Return the [X, Y] coordinate for the center point of the cell that contains the specified text.  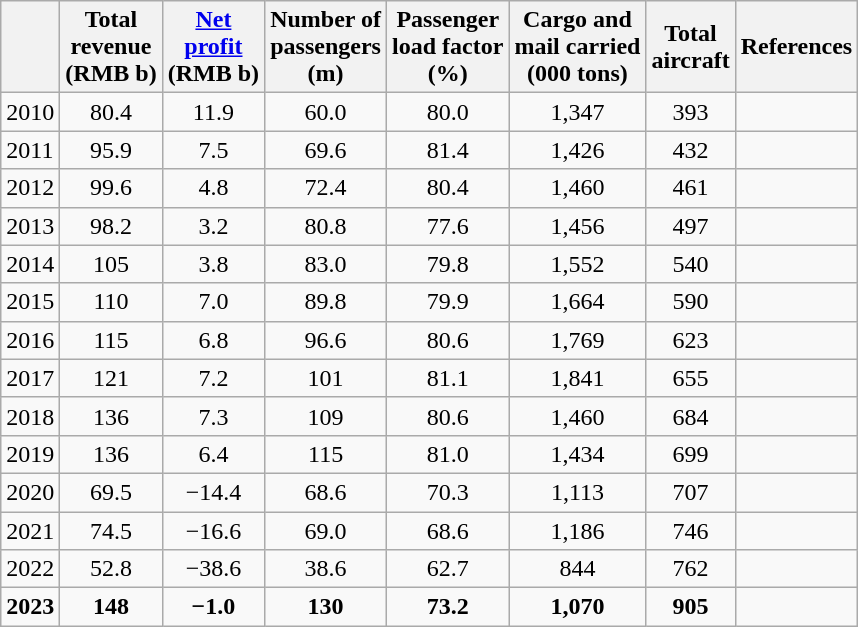
1,769 [578, 340]
11.9 [213, 112]
69.6 [326, 150]
2021 [30, 531]
81.0 [448, 454]
461 [690, 188]
Netprofit(RMB b) [213, 47]
73.2 [448, 607]
105 [111, 264]
6.4 [213, 454]
79.8 [448, 264]
655 [690, 378]
2010 [30, 112]
52.8 [111, 569]
96.6 [326, 340]
101 [326, 378]
7.0 [213, 302]
3.8 [213, 264]
−38.6 [213, 569]
1,070 [578, 607]
69.0 [326, 531]
3.2 [213, 226]
110 [111, 302]
1,456 [578, 226]
1,113 [578, 492]
74.5 [111, 531]
Passengerload factor(%) [448, 47]
79.9 [448, 302]
684 [690, 416]
−14.4 [213, 492]
2013 [30, 226]
38.6 [326, 569]
2022 [30, 569]
762 [690, 569]
1,552 [578, 264]
2014 [30, 264]
109 [326, 416]
148 [111, 607]
81.1 [448, 378]
1,186 [578, 531]
1,434 [578, 454]
−1.0 [213, 607]
2023 [30, 607]
77.6 [448, 226]
393 [690, 112]
746 [690, 531]
2019 [30, 454]
1,347 [578, 112]
590 [690, 302]
1,664 [578, 302]
2015 [30, 302]
60.0 [326, 112]
7.5 [213, 150]
72.4 [326, 188]
7.3 [213, 416]
1,426 [578, 150]
905 [690, 607]
2011 [30, 150]
7.2 [213, 378]
2018 [30, 416]
432 [690, 150]
1,841 [578, 378]
121 [111, 378]
62.7 [448, 569]
Cargo andmail carried(000 tons) [578, 47]
2016 [30, 340]
699 [690, 454]
89.8 [326, 302]
83.0 [326, 264]
Totalrevenue(RMB b) [111, 47]
4.8 [213, 188]
95.9 [111, 150]
80.8 [326, 226]
497 [690, 226]
References [796, 47]
Number ofpassengers(m) [326, 47]
6.8 [213, 340]
130 [326, 607]
2020 [30, 492]
623 [690, 340]
69.5 [111, 492]
81.4 [448, 150]
2012 [30, 188]
70.3 [448, 492]
Totalaircraft [690, 47]
98.2 [111, 226]
80.0 [448, 112]
99.6 [111, 188]
707 [690, 492]
540 [690, 264]
2017 [30, 378]
844 [578, 569]
−16.6 [213, 531]
